Search for the cell housing the specified text and yield its [x, y] center coordinate. 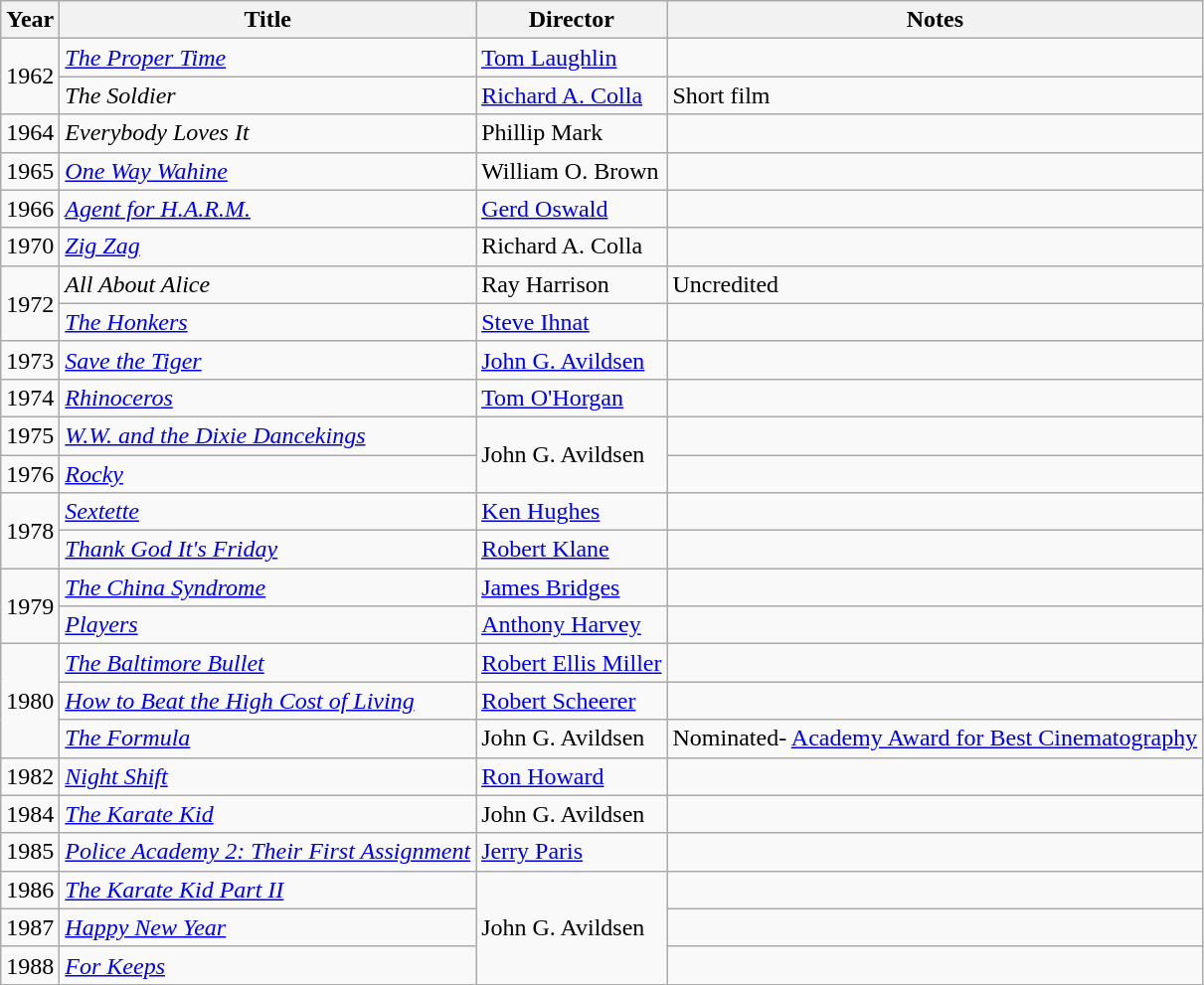
1982 [30, 776]
Ray Harrison [572, 284]
The Formula [268, 739]
1964 [30, 133]
1962 [30, 77]
1965 [30, 171]
The Soldier [268, 95]
1979 [30, 606]
Ken Hughes [572, 512]
1975 [30, 435]
Notes [935, 20]
Title [268, 20]
Jerry Paris [572, 852]
1970 [30, 246]
Director [572, 20]
One Way Wahine [268, 171]
Nominated- Academy Award for Best Cinematography [935, 739]
Robert Klane [572, 550]
Robert Scheerer [572, 701]
William O. Brown [572, 171]
Short film [935, 95]
Anthony Harvey [572, 625]
All About Alice [268, 284]
Tom Laughlin [572, 58]
Night Shift [268, 776]
The China Syndrome [268, 587]
Steve Ihnat [572, 322]
Year [30, 20]
Uncredited [935, 284]
1973 [30, 360]
1988 [30, 965]
Police Academy 2: Their First Assignment [268, 852]
Gerd Oswald [572, 209]
1972 [30, 303]
Rocky [268, 474]
Sextette [268, 512]
1978 [30, 531]
Players [268, 625]
Ron Howard [572, 776]
1974 [30, 398]
Agent for H.A.R.M. [268, 209]
W.W. and the Dixie Dancekings [268, 435]
1984 [30, 814]
Phillip Mark [572, 133]
1986 [30, 890]
Robert Ellis Miller [572, 663]
1980 [30, 701]
Zig Zag [268, 246]
Save the Tiger [268, 360]
James Bridges [572, 587]
1985 [30, 852]
The Karate Kid Part II [268, 890]
1987 [30, 927]
The Proper Time [268, 58]
Everybody Loves It [268, 133]
How to Beat the High Cost of Living [268, 701]
Thank God It's Friday [268, 550]
1966 [30, 209]
The Honkers [268, 322]
Tom O'Horgan [572, 398]
Rhinoceros [268, 398]
1976 [30, 474]
The Karate Kid [268, 814]
For Keeps [268, 965]
Happy New Year [268, 927]
The Baltimore Bullet [268, 663]
